Provide the [x, y] coordinate of the cell's center where the given text is located.  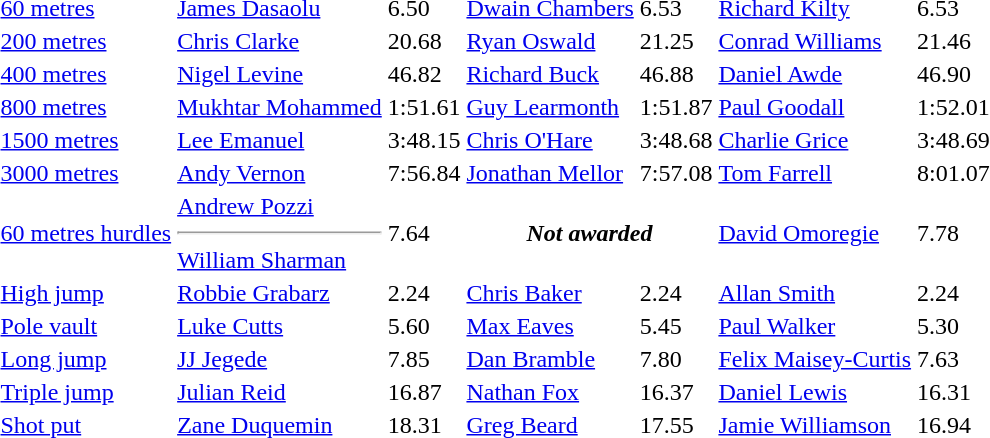
Chris Clarke [280, 41]
Paul Walker [815, 326]
16.37 [676, 392]
7.64 [424, 233]
David Omoregie [815, 233]
Lee Emanuel [280, 140]
Andrew PozziWilliam Sharman [280, 233]
Conrad Williams [815, 41]
5.45 [676, 326]
46.82 [424, 74]
Nathan Fox [550, 392]
7:56.84 [424, 173]
Richard Buck [550, 74]
Julian Reid [280, 392]
Dan Bramble [550, 359]
20.68 [424, 41]
5.60 [424, 326]
Max Eaves [550, 326]
21.25 [676, 41]
Mukhtar Mohammed [280, 107]
16.87 [424, 392]
7.80 [676, 359]
Tom Farrell [815, 173]
1:51.87 [676, 107]
7:57.08 [676, 173]
Chris Baker [550, 293]
7.85 [424, 359]
Charlie Grice [815, 140]
Andy Vernon [280, 173]
JJ Jegede [280, 359]
Ryan Oswald [550, 41]
46.88 [676, 74]
3:48.15 [424, 140]
Robbie Grabarz [280, 293]
Paul Goodall [815, 107]
3:48.68 [676, 140]
Chris O'Hare [550, 140]
Daniel Awde [815, 74]
Allan Smith [815, 293]
Nigel Levine [280, 74]
1:51.61 [424, 107]
Luke Cutts [280, 326]
Jonathan Mellor [550, 173]
Daniel Lewis [815, 392]
Not awarded [590, 233]
Felix Maisey-Curtis [815, 359]
Guy Learmonth [550, 107]
